Return the (X, Y) coordinate for the center point of the cell that contains the specified text.  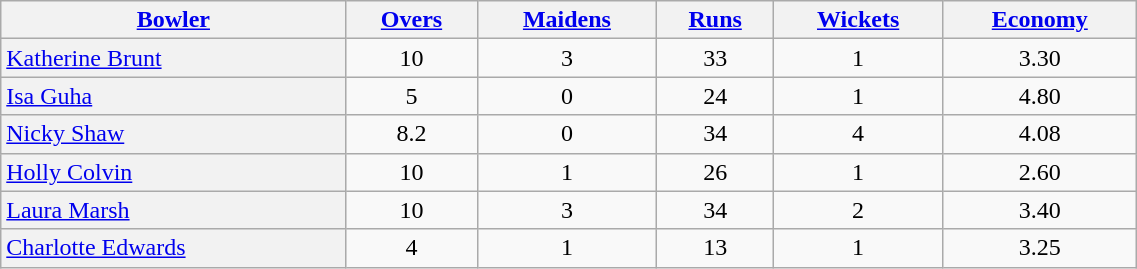
2.60 (1040, 172)
Laura Marsh (174, 210)
24 (716, 96)
Isa Guha (174, 96)
4.80 (1040, 96)
Runs (716, 20)
33 (716, 58)
5 (412, 96)
Wickets (858, 20)
Economy (1040, 20)
3.40 (1040, 210)
3.25 (1040, 248)
2 (858, 210)
Maidens (567, 20)
Katherine Brunt (174, 58)
Nicky Shaw (174, 134)
26 (716, 172)
Charlotte Edwards (174, 248)
Holly Colvin (174, 172)
Bowler (174, 20)
4.08 (1040, 134)
8.2 (412, 134)
Overs (412, 20)
13 (716, 248)
3.30 (1040, 58)
